Detect which cell encompasses the target text, then output its [x, y] center coordinate. 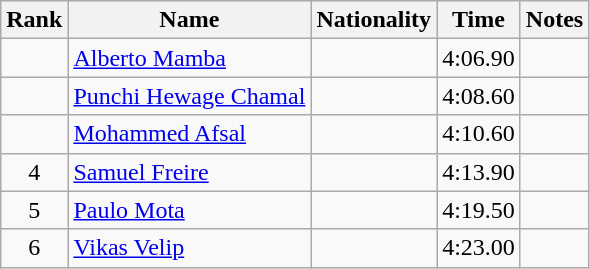
4:08.60 [479, 96]
4:19.50 [479, 210]
Vikas Velip [190, 248]
Time [479, 20]
Mohammed Afsal [190, 134]
4 [34, 172]
Nationality [374, 20]
4:10.60 [479, 134]
Alberto Mamba [190, 58]
5 [34, 210]
6 [34, 248]
Notes [554, 20]
Paulo Mota [190, 210]
Name [190, 20]
4:23.00 [479, 248]
4:06.90 [479, 58]
4:13.90 [479, 172]
Rank [34, 20]
Samuel Freire [190, 172]
Punchi Hewage Chamal [190, 96]
